Scan for the cell matching the given text and deliver its (x, y) coordinate at center. 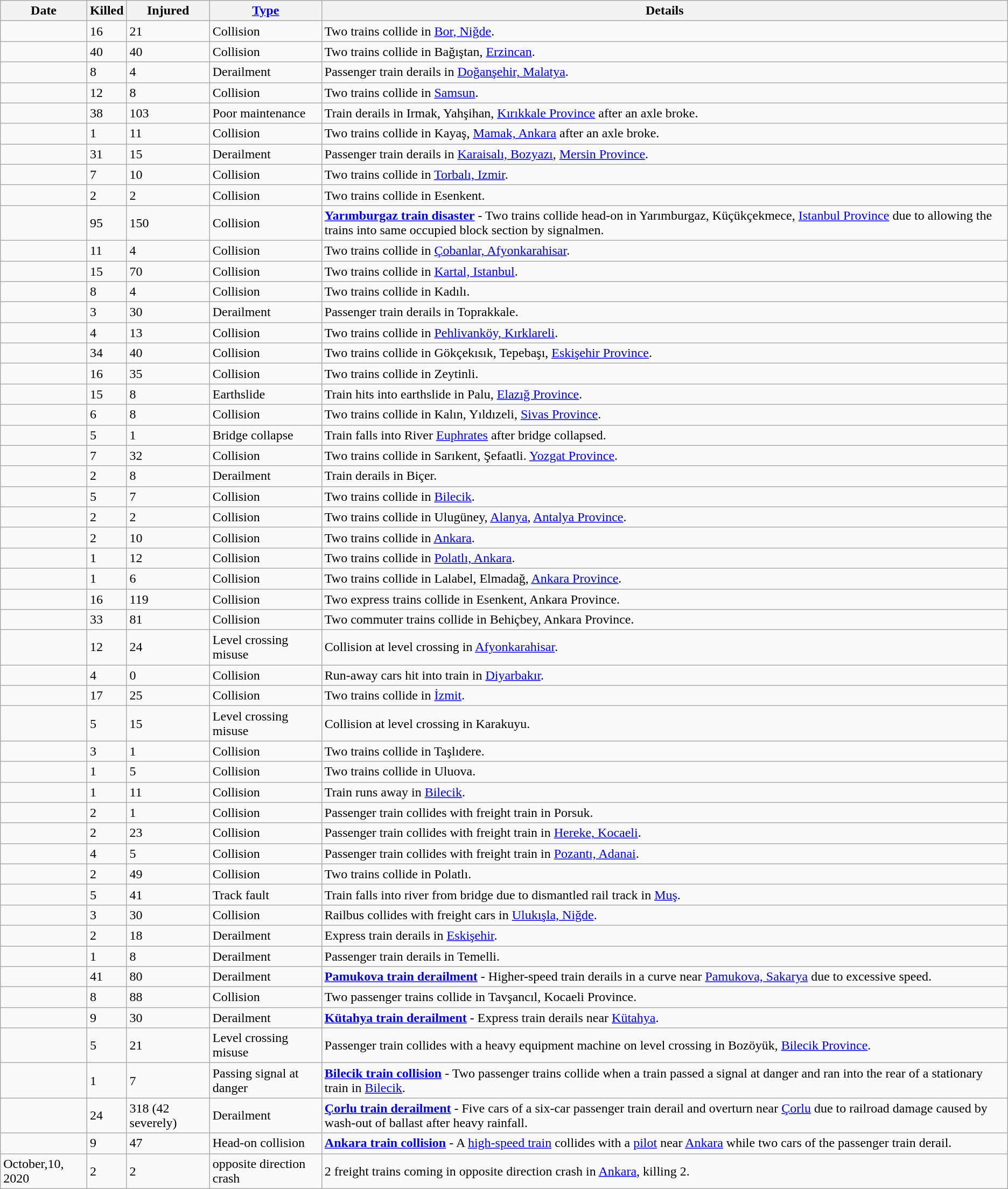
Passing signal at danger (265, 1080)
35 (168, 374)
Passenger train derails in Karaisalı, Bozyazı, Mersin Province. (664, 154)
Two trains collide in Ulugüney, Alanya, Antalya Province. (664, 517)
Two trains collide in Gökçekısık, Tepebaşı, Eskişehir Province. (664, 353)
Passenger train collides with freight train in Porsuk. (664, 813)
October,10, 2020 (44, 1171)
Two trains collide in Taşlıdere. (664, 751)
88 (168, 997)
Killed (107, 11)
Two trains collide in Bilecik. (664, 496)
Passenger train collides with freight train in Pozantı, Adanai. (664, 854)
119 (168, 599)
Two trains collide in Kadılı. (664, 292)
47 (168, 1143)
opposite direction crash (265, 1171)
Train runs away in Bilecik. (664, 792)
13 (168, 333)
Type (265, 11)
Head-on collision (265, 1143)
Collision at level crossing in Karakuyu. (664, 724)
49 (168, 874)
Train derails in Biçer. (664, 476)
Passenger train derails in Temelli. (664, 956)
Two trains collide in Torbalı, Izmir. (664, 174)
Train falls into river from bridge due to dismantled rail track in Muş. (664, 894)
31 (107, 154)
Two trains collide in Lalabel, Elmadağ, Ankara Province. (664, 578)
Two trains collide in İzmit. (664, 696)
Details (664, 11)
Injured (168, 11)
Track fault (265, 894)
Railbus collides with freight cars in Ulukışla, Niğde. (664, 915)
Train derails in Irmak, Yahşihan, Kırıkkale Province after an axle broke. (664, 113)
Pamukova train derailment - Higher-speed train derails in a curve near Pamukova, Sakarya due to excessive speed. (664, 977)
34 (107, 353)
Passenger train collides with freight train in Hereke, Kocaeli. (664, 833)
150 (168, 223)
Two trains collide in Polatlı, Ankara. (664, 558)
0 (168, 675)
Two trains collide in Kalın, Yıldızeli, Sivas Province. (664, 415)
Run-away cars hit into train in Diyarbakır. (664, 675)
Passenger train derails in Toprakkale. (664, 312)
81 (168, 620)
Passenger train derails in Doğanşehir, Malatya. (664, 72)
Two trains collide in Pehlivanköy, Kırklareli. (664, 333)
Bilecik train collision - Two passenger trains collide when a train passed a signal at danger and ran into the rear of a stationary train in Bilecik. (664, 1080)
Two commuter trains collide in Behiçbey, Ankara Province. (664, 620)
Two trains collide in Polatlı. (664, 874)
Two trains collide in Zeytinli. (664, 374)
Two trains collide in Kayaş, Mamak, Ankara after an axle broke. (664, 134)
Two trains collide in Uluova. (664, 772)
Two trains collide in Çobanlar, Afyonkarahisar. (664, 250)
Ankara train collision - A high-speed train collides with a pilot near Ankara while two cars of the passenger train derail. (664, 1143)
Express train derails in Eskişehir. (664, 935)
Two trains collide in Esenkent. (664, 195)
103 (168, 113)
70 (168, 271)
25 (168, 696)
80 (168, 977)
Two trains collide in Bağıştan, Erzincan. (664, 52)
Two express trains collide in Esenkent, Ankara Province. (664, 599)
Kütahya train derailment - Express train derails near Kütahya. (664, 1018)
Passenger train collides with a heavy equipment machine on level crossing in Bozöyük, Bilecik Province. (664, 1046)
Two trains collide in Ankara. (664, 537)
33 (107, 620)
Poor maintenance (265, 113)
38 (107, 113)
Two trains collide in Kartal, Istanbul. (664, 271)
Train falls into River Euphrates after bridge collapsed. (664, 435)
2 freight trains coming in opposite direction crash in Ankara, killing 2. (664, 1171)
Earthslide (265, 394)
32 (168, 456)
Train hits into earthslide in Palu, Elazığ Province. (664, 394)
Two trains collide in Bor, Niğde. (664, 31)
23 (168, 833)
Date (44, 11)
Two passenger trains collide in Tavşancıl, Kocaeli Province. (664, 997)
18 (168, 935)
17 (107, 696)
Two trains collide in Samsun. (664, 93)
Bridge collapse (265, 435)
Collision at level crossing in Afyonkarahisar. (664, 647)
95 (107, 223)
318 (42 severely) (168, 1116)
Two trains collide in Sarıkent, Şefaatli. Yozgat Province. (664, 456)
